Identify which cell holds the provided text, then report its [X, Y] central coordinate. 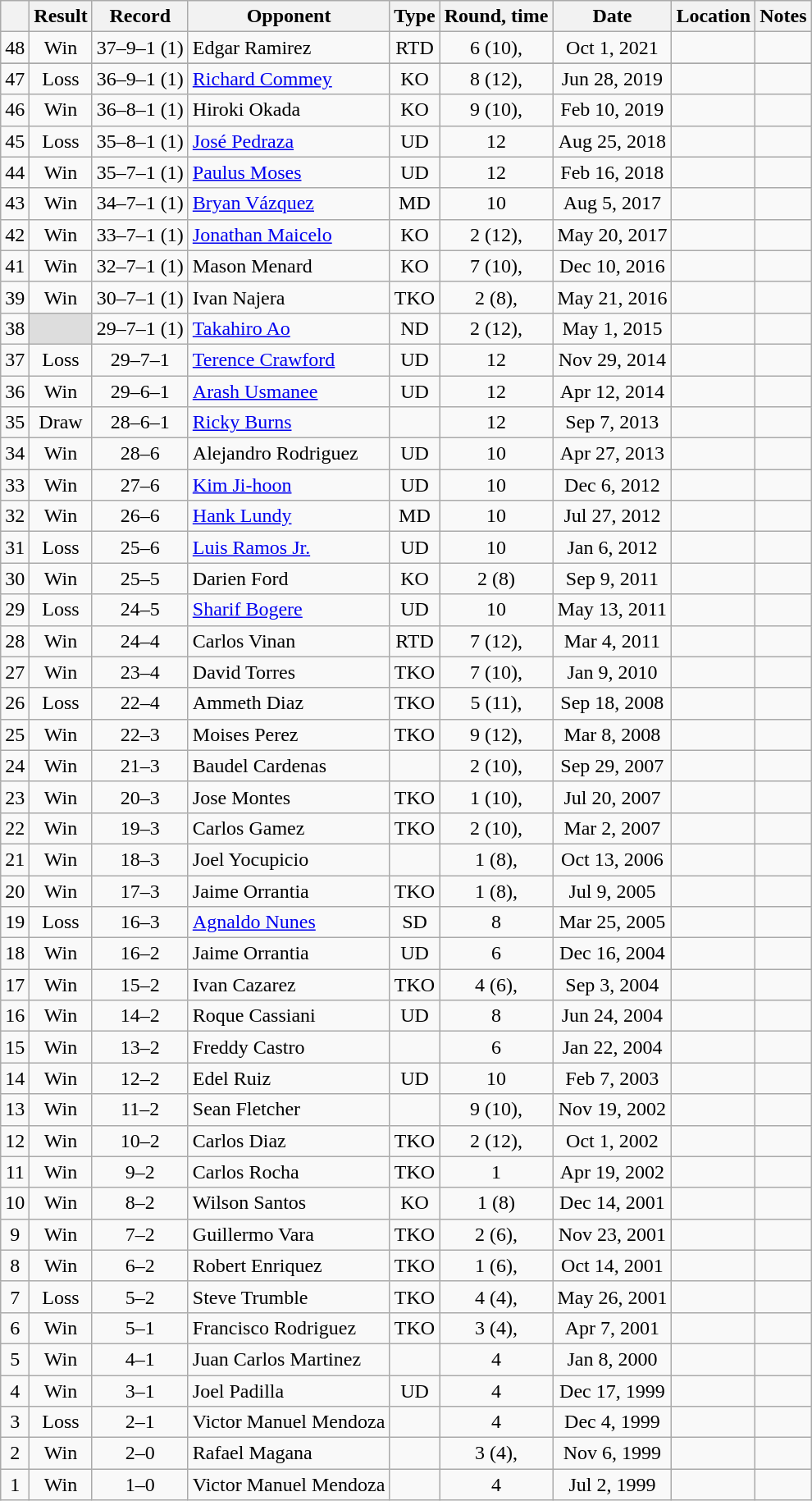
May 13, 2011 [612, 610]
Draw [61, 423]
Oct 1, 2002 [612, 1141]
29 [15, 610]
Edgar Ramirez [289, 48]
Bryan Vázquez [289, 204]
Mar 2, 2007 [612, 828]
Dec 6, 2012 [612, 485]
7 (12), [496, 641]
2 [15, 1453]
Notes [783, 16]
Carlos Gamez [289, 828]
Nov 19, 2002 [612, 1110]
11–2 [139, 1110]
9 (12), [496, 734]
Edel Ruiz [289, 1078]
9–2 [139, 1172]
Mar 4, 2011 [612, 641]
Rafael Magana [289, 1453]
34 [15, 454]
Ivan Cazarez [289, 985]
1–0 [139, 1485]
Feb 7, 2003 [612, 1078]
37–9–1 (1) [139, 48]
32–7–1 (1) [139, 266]
5–1 [139, 1328]
Sep 18, 2008 [612, 703]
Ivan Najera [289, 297]
16–2 [139, 954]
16 [15, 1016]
5–2 [139, 1297]
Sep 3, 2004 [612, 985]
Apr 19, 2002 [612, 1172]
27–6 [139, 485]
36 [15, 391]
21–3 [139, 766]
1 (10), [496, 797]
May 21, 2016 [612, 297]
Sep 9, 2011 [612, 579]
21 [15, 859]
5 [15, 1359]
46 [15, 110]
43 [15, 204]
Ricky Burns [289, 423]
José Pedraza [289, 141]
10–2 [139, 1141]
2 (6), [496, 1234]
Nov 6, 1999 [612, 1453]
Juan Carlos Martinez [289, 1359]
47 [15, 79]
48 [15, 48]
Jul 27, 2012 [612, 516]
25 [15, 734]
Dec 16, 2004 [612, 954]
Hank Lundy [289, 516]
Type [415, 16]
22 [15, 828]
Apr 12, 2014 [612, 391]
Arash Usmanee [289, 391]
13 [15, 1110]
2–1 [139, 1422]
1 (8) [496, 1203]
Jul 20, 2007 [612, 797]
Mar 8, 2008 [612, 734]
Jan 8, 2000 [612, 1359]
23–4 [139, 672]
2–0 [139, 1453]
Jan 6, 2012 [612, 547]
33 [15, 485]
15–2 [139, 985]
Sep 29, 2007 [612, 766]
Aug 5, 2017 [612, 204]
38 [15, 328]
Hiroki Okada [289, 110]
34–7–1 (1) [139, 204]
Apr 27, 2013 [612, 454]
Date [612, 16]
Jul 9, 2005 [612, 890]
9 [15, 1234]
24 [15, 766]
28–6 [139, 454]
2 (8) [496, 579]
30–7–1 (1) [139, 297]
Dec 10, 2016 [612, 266]
36–9–1 (1) [139, 79]
13–2 [139, 1047]
36–8–1 (1) [139, 110]
Oct 1, 2021 [612, 48]
4–1 [139, 1359]
Mar 25, 2005 [612, 922]
Jun 28, 2019 [612, 79]
Robert Enriquez [289, 1265]
3–1 [139, 1391]
26–6 [139, 516]
7 [15, 1297]
17–3 [139, 890]
Oct 14, 2001 [612, 1265]
Opponent [289, 16]
Oct 13, 2006 [612, 859]
12–2 [139, 1078]
14 [15, 1078]
4 (6), [496, 985]
32 [15, 516]
45 [15, 141]
15 [15, 1047]
May 1, 2015 [612, 328]
Nov 23, 2001 [612, 1234]
17 [15, 985]
May 26, 2001 [612, 1297]
6–2 [139, 1265]
Joel Padilla [289, 1391]
Sep 7, 2013 [612, 423]
Alejandro Rodriguez [289, 454]
Carlos Rocha [289, 1172]
ND [415, 328]
18 [15, 954]
Ammeth Diaz [289, 703]
11 [15, 1172]
Sean Fletcher [289, 1110]
Luis Ramos Jr. [289, 547]
8–2 [139, 1203]
Nov 29, 2014 [612, 359]
14–2 [139, 1016]
8 (12), [496, 79]
Takahiro Ao [289, 328]
Feb 16, 2018 [612, 172]
19–3 [139, 828]
Kim Ji-hoon [289, 485]
Jan 9, 2010 [612, 672]
24–5 [139, 610]
4 (4), [496, 1297]
Result [61, 16]
25–5 [139, 579]
30 [15, 579]
29–7–1 [139, 359]
1 (6), [496, 1265]
Jonathan Maicelo [289, 235]
Jun 24, 2004 [612, 1016]
Roque Cassiani [289, 1016]
Location [714, 16]
18–3 [139, 859]
Aug 25, 2018 [612, 141]
Mason Menard [289, 266]
27 [15, 672]
28–6–1 [139, 423]
28 [15, 641]
39 [15, 297]
6 (10), [496, 48]
Darien Ford [289, 579]
35–8–1 (1) [139, 141]
Carlos Vinan [289, 641]
Terence Crawford [289, 359]
37 [15, 359]
Jul 2, 1999 [612, 1485]
Moises Perez [289, 734]
35–7–1 (1) [139, 172]
26 [15, 703]
Joel Yocupicio [289, 859]
Dec 14, 2001 [612, 1203]
29–7–1 (1) [139, 328]
31 [15, 547]
7–2 [139, 1234]
22–3 [139, 734]
May 20, 2017 [612, 235]
David Torres [289, 672]
20–3 [139, 797]
Steve Trumble [289, 1297]
42 [15, 235]
Wilson Santos [289, 1203]
Guillermo Vara [289, 1234]
29–6–1 [139, 391]
Carlos Diaz [289, 1141]
5 (11), [496, 703]
Dec 17, 1999 [612, 1391]
Apr 7, 2001 [612, 1328]
Freddy Castro [289, 1047]
25–6 [139, 547]
3 [15, 1422]
41 [15, 266]
Record [139, 16]
20 [15, 890]
Dec 4, 1999 [612, 1422]
Jan 22, 2004 [612, 1047]
Jose Montes [289, 797]
23 [15, 797]
Richard Commey [289, 79]
Baudel Cardenas [289, 766]
Sharif Bogere [289, 610]
22–4 [139, 703]
SD [415, 922]
2 (8), [496, 297]
Francisco Rodriguez [289, 1328]
24–4 [139, 641]
19 [15, 922]
16–3 [139, 922]
33–7–1 (1) [139, 235]
44 [15, 172]
Paulus Moses [289, 172]
Round, time [496, 16]
35 [15, 423]
Agnaldo Nunes [289, 922]
Feb 10, 2019 [612, 110]
